Capture the cell that displays the provided text and extract its [X, Y] central coordinate. 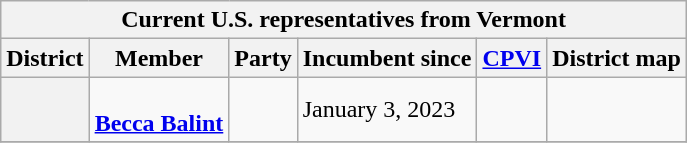
District [45, 58]
District map [617, 58]
Becca Balint [159, 110]
Incumbent since [387, 58]
Current U.S. representatives from Vermont [344, 20]
CPVI [512, 58]
Party [263, 58]
Member [159, 58]
January 3, 2023 [387, 110]
